For the text-containing cell, return its midpoint in [X, Y] coordinate format. 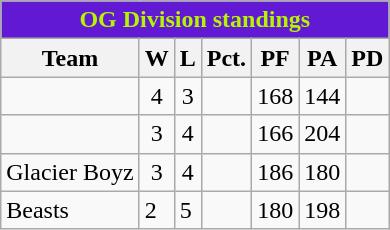
OG Division standings [195, 20]
PD [368, 58]
Glacier Boyz [70, 172]
186 [276, 172]
168 [276, 96]
144 [322, 96]
5 [188, 210]
198 [322, 210]
L [188, 58]
Team [70, 58]
PF [276, 58]
Pct. [226, 58]
2 [156, 210]
204 [322, 134]
166 [276, 134]
W [156, 58]
Beasts [70, 210]
PA [322, 58]
